Output the (X, Y) coordinate of the center of the cell containing the given text.  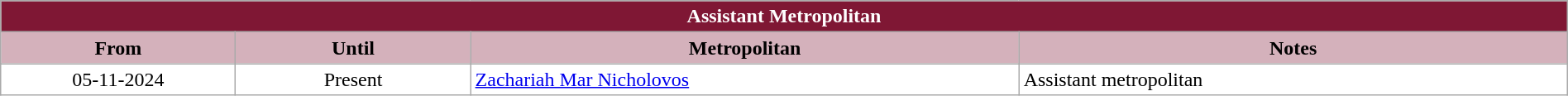
Zachariah Mar Nicholovos (744, 79)
Assistant Metropolitan (784, 17)
05-11-2024 (118, 79)
Notes (1293, 48)
Present (353, 79)
Metropolitan (744, 48)
From (118, 48)
Assistant metropolitan (1293, 79)
Until (353, 48)
